Pinpoint the cell where the given text exists, returning its [x, y] midpoint coordinate. 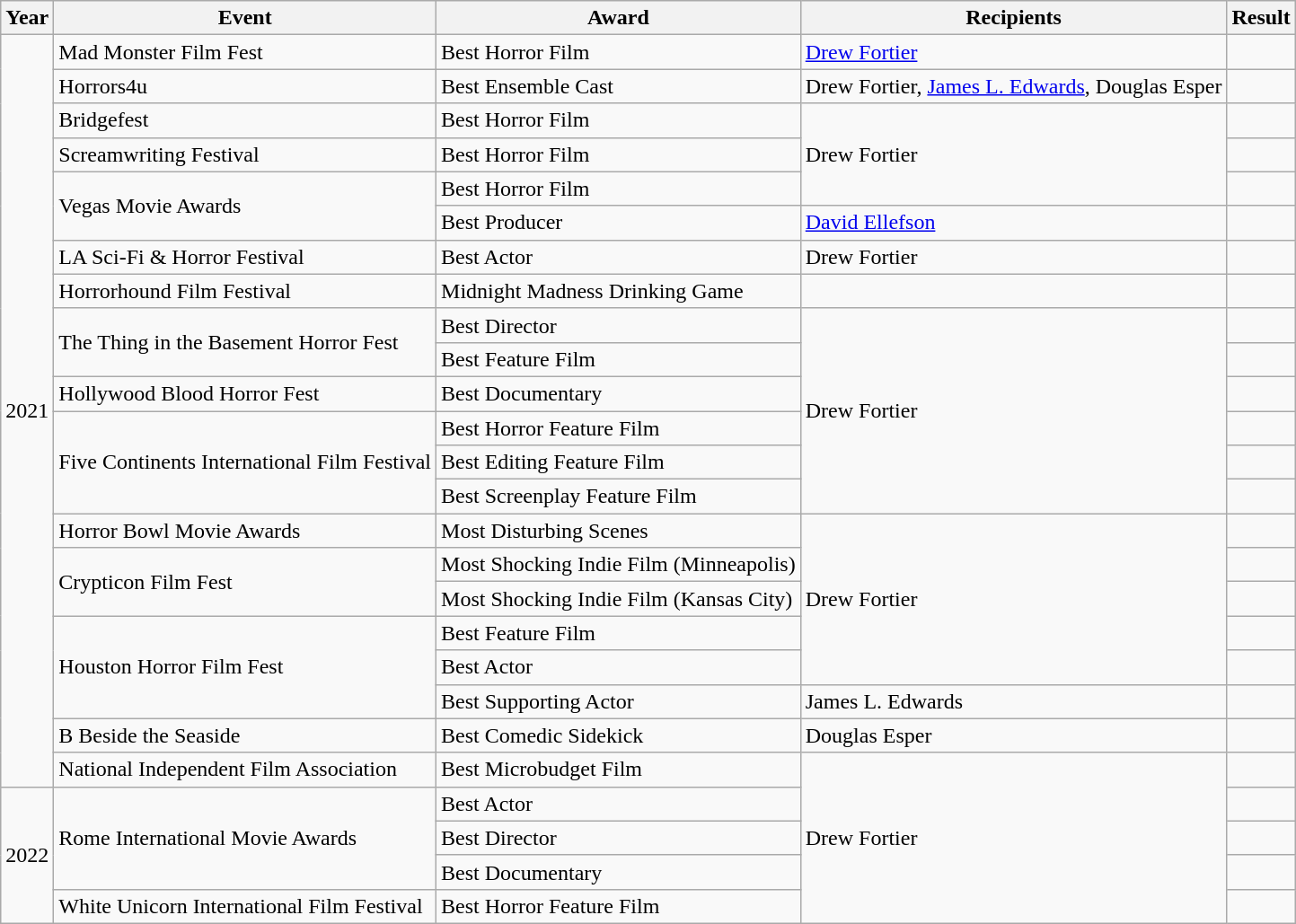
LA Sci-Fi & Horror Festival [245, 257]
Crypticon Film Fest [245, 582]
White Unicorn International Film Festival [245, 906]
B Beside the Seaside [245, 735]
Most Shocking Indie Film (Kansas City) [619, 599]
Midnight Madness Drinking Game [619, 291]
Recipients [1013, 18]
Houston Horror Film Fest [245, 667]
Vegas Movie Awards [245, 206]
Best Editing Feature Film [619, 462]
Five Continents International Film Festival [245, 462]
Best Comedic Sidekick [619, 735]
Best Supporting Actor [619, 701]
Douglas Esper [1013, 735]
Event [245, 18]
Best Ensemble Cast [619, 86]
James L. Edwards [1013, 701]
Rome International Movie Awards [245, 838]
Best Screenplay Feature Film [619, 497]
Award [619, 18]
Most Disturbing Scenes [619, 531]
National Independent Film Association [245, 770]
Best Producer [619, 223]
David Ellefson [1013, 223]
Bridgefest [245, 120]
Hollywood Blood Horror Fest [245, 393]
Mad Monster Film Fest [245, 52]
Most Shocking Indie Film (Minneapolis) [619, 565]
Year [27, 18]
Best Microbudget Film [619, 770]
Horrorhound Film Festival [245, 291]
Drew Fortier, James L. Edwards, Douglas Esper [1013, 86]
Horror Bowl Movie Awards [245, 531]
Screamwriting Festival [245, 154]
2022 [27, 855]
Horrors4u [245, 86]
Result [1261, 18]
2021 [27, 411]
The Thing in the Basement Horror Fest [245, 342]
